From the cell containing the given text, extract its center point as [X, Y] coordinate. 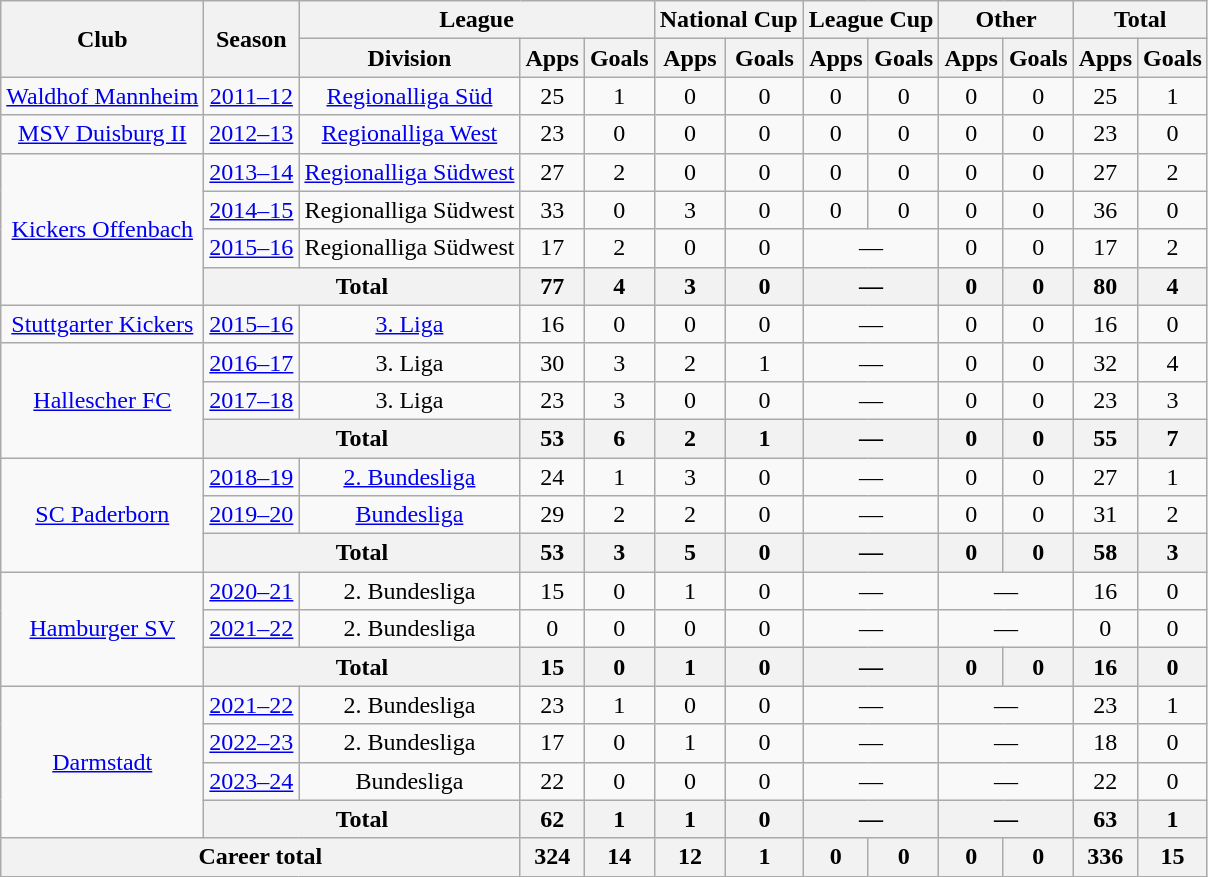
2022–23 [252, 743]
2014–15 [252, 210]
324 [552, 857]
2011–12 [252, 96]
55 [1105, 438]
League Cup [871, 20]
63 [1105, 819]
58 [1105, 553]
Career total [260, 857]
2019–20 [252, 515]
31 [1105, 515]
Hallescher FC [102, 400]
2020–21 [252, 591]
2023–24 [252, 781]
32 [1105, 362]
62 [552, 819]
Darmstadt [102, 762]
77 [552, 286]
6 [619, 438]
336 [1105, 857]
24 [552, 477]
2018–19 [252, 477]
29 [552, 515]
2012–13 [252, 134]
5 [690, 553]
36 [1105, 210]
Waldhof Mannheim [102, 96]
Other [1006, 20]
Division [410, 58]
33 [552, 210]
14 [619, 857]
Regionalliga Süd [410, 96]
18 [1105, 743]
Season [252, 39]
MSV Duisburg II [102, 134]
2016–17 [252, 362]
Hamburger SV [102, 629]
League [476, 20]
Regionalliga West [410, 134]
SC Paderborn [102, 515]
80 [1105, 286]
30 [552, 362]
Kickers Offenbach [102, 229]
7 [1173, 438]
National Cup [728, 20]
2013–14 [252, 172]
Club [102, 39]
12 [690, 857]
Stuttgarter Kickers [102, 324]
2017–18 [252, 400]
